For the text-containing cell, return its midpoint in (x, y) coordinate format. 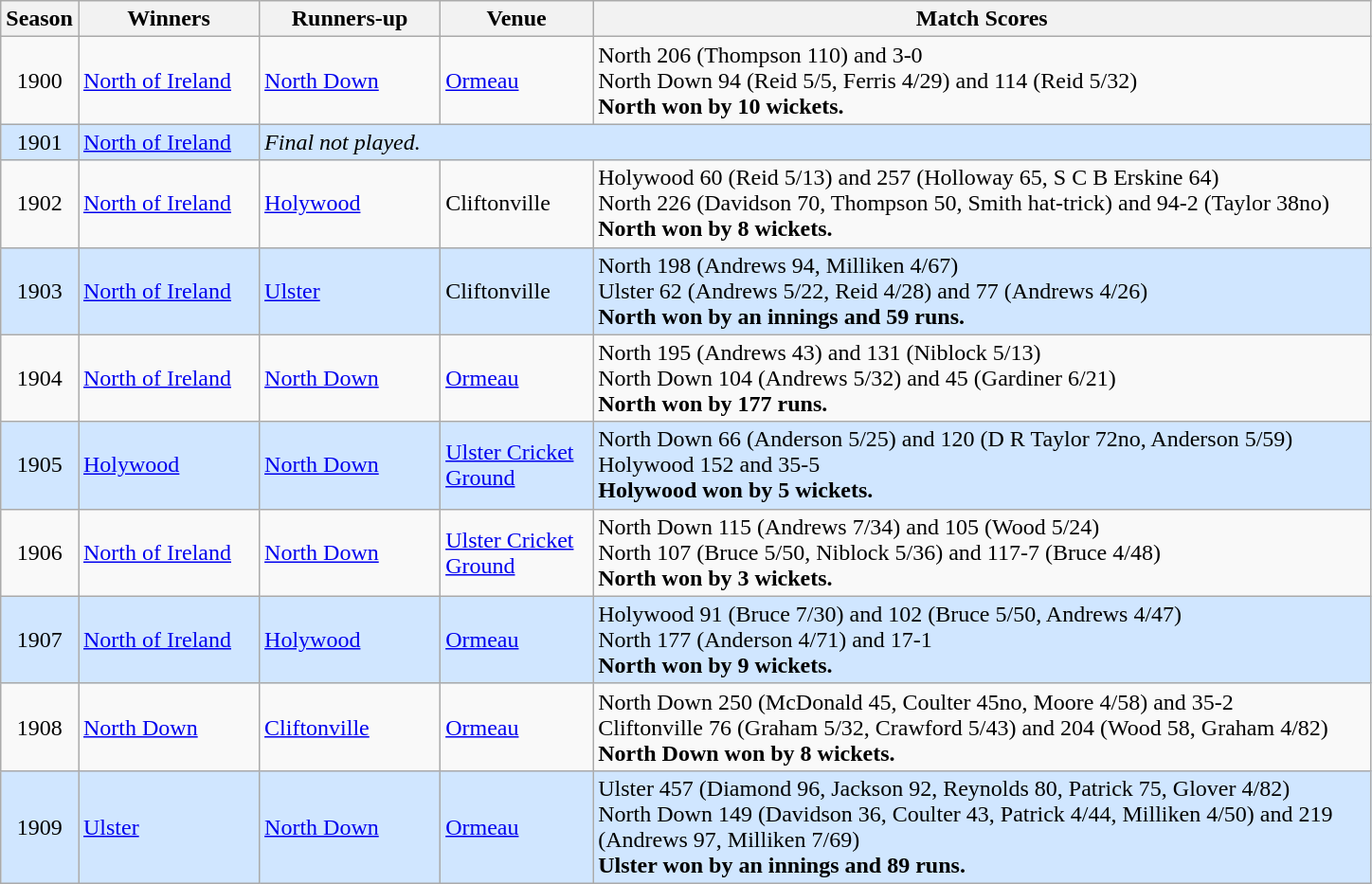
1908 (40, 727)
1906 (40, 552)
Runners-up (351, 19)
1904 (40, 378)
1905 (40, 465)
Winners (169, 19)
1907 (40, 640)
Match Scores (982, 19)
1903 (40, 291)
1900 (40, 81)
1909 (40, 826)
1901 (40, 142)
North 206 (Thompson 110) and 3-0North Down 94 (Reid 5/5, Ferris 4/29) and 114 (Reid 5/32)North won by 10 wickets. (982, 81)
Holywood 91 (Bruce 7/30) and 102 (Bruce 5/50, Andrews 4/47)North 177 (Anderson 4/71) and 17-1North won by 9 wickets. (982, 640)
North 198 (Andrews 94, Milliken 4/67)Ulster 62 (Andrews 5/22, Reid 4/28) and 77 (Andrews 4/26)North won by an innings and 59 runs. (982, 291)
Final not played. (815, 142)
Season (40, 19)
North Down 115 (Andrews 7/34) and 105 (Wood 5/24)North 107 (Bruce 5/50, Niblock 5/36) and 117-7 (Bruce 4/48)North won by 3 wickets. (982, 552)
Venue (517, 19)
1902 (40, 204)
North 195 (Andrews 43) and 131 (Niblock 5/13)North Down 104 (Andrews 5/32) and 45 (Gardiner 6/21)North won by 177 runs. (982, 378)
North Down 66 (Anderson 5/25) and 120 (D R Taylor 72no, Anderson 5/59)Holywood 152 and 35-5Holywood won by 5 wickets. (982, 465)
